Locate the cell with the specified text and output its (X, Y) center coordinate. 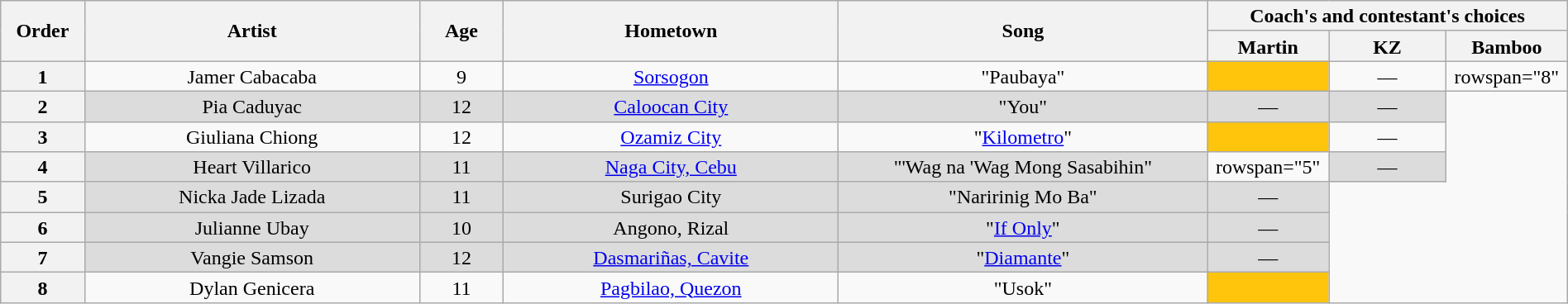
"You" (1023, 106)
Giuliana Chiong (251, 137)
"'Wag na 'Wag Mong Sasabihin" (1023, 167)
Julianne Ubay (251, 228)
"If Only" (1023, 228)
Sorsogon (672, 76)
Bamboo (1507, 46)
Heart Villarico (251, 167)
Surigao City (672, 197)
Dylan Genicera (251, 287)
rowspan="8" (1507, 76)
1 (43, 76)
9 (461, 76)
Hometown (672, 31)
Nicka Jade Lizada (251, 197)
rowspan="5" (1269, 167)
Coach's and contestant's choices (1388, 17)
6 (43, 228)
Pagbilao, Quezon (672, 287)
"Usok" (1023, 287)
"Naririnig Mo Ba" (1023, 197)
Song (1023, 31)
2 (43, 106)
Vangie Samson (251, 258)
8 (43, 287)
Ozamiz City (672, 137)
5 (43, 197)
Age (461, 31)
Dasmariñas, Cavite (672, 258)
10 (461, 228)
3 (43, 137)
"Kilometro" (1023, 137)
"Paubaya" (1023, 76)
Order (43, 31)
4 (43, 167)
Artist (251, 31)
Angono, Rizal (672, 228)
Jamer Cabacaba (251, 76)
KZ (1388, 46)
Pia Caduyac (251, 106)
Naga City, Cebu (672, 167)
Caloocan City (672, 106)
Martin (1269, 46)
7 (43, 258)
"Diamante" (1023, 258)
